Scan for the cell matching the given text and deliver its (X, Y) coordinate at center. 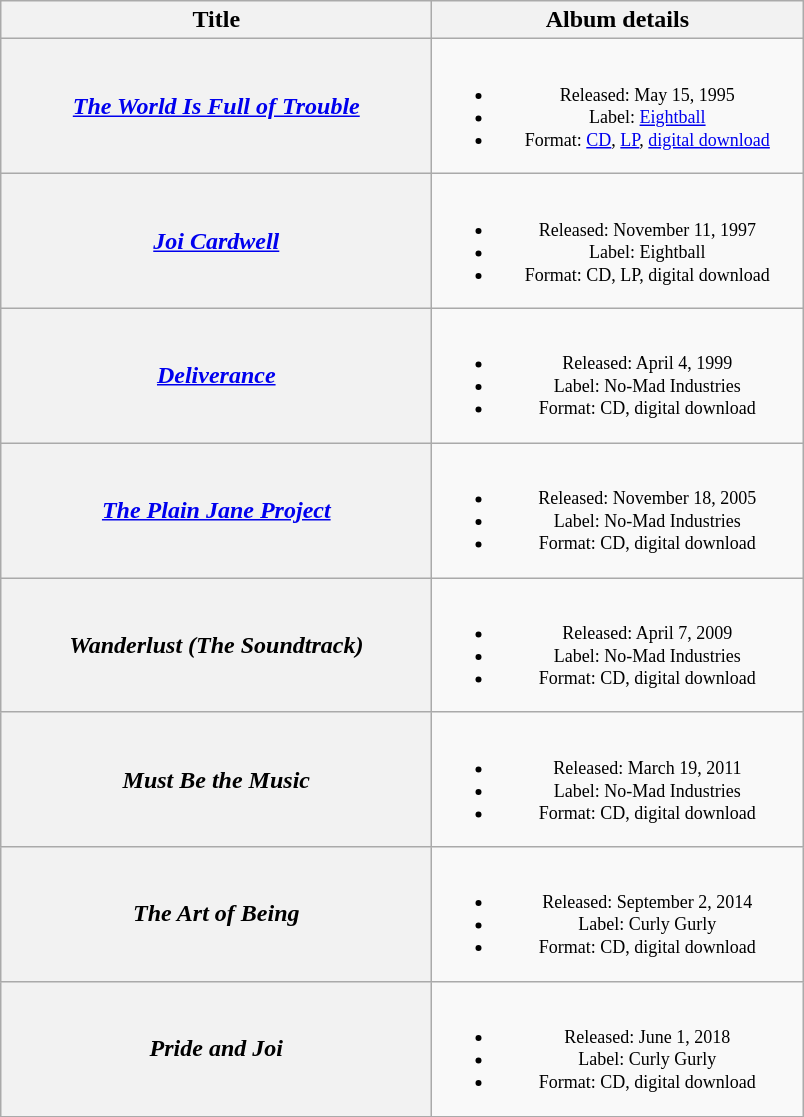
The Plain Jane Project (216, 510)
The World Is Full of Trouble (216, 106)
Released: March 19, 2011Label: No-Mad IndustriesFormat: CD, digital download (618, 780)
Released: September 2, 2014Label: Curly GurlyFormat: CD, digital download (618, 914)
The Art of Being (216, 914)
Album details (618, 20)
Released: June 1, 2018Label: Curly GurlyFormat: CD, digital download (618, 1050)
Released: November 11, 1997Label: EightballFormat: CD, LP, digital download (618, 240)
Wanderlust (The Soundtrack) (216, 646)
Joi Cardwell (216, 240)
Must Be the Music (216, 780)
Released: November 18, 2005Label: No-Mad IndustriesFormat: CD, digital download (618, 510)
Released: May 15, 1995Label: EightballFormat: CD, LP, digital download (618, 106)
Pride and Joi (216, 1050)
Released: April 4, 1999Label: No-Mad IndustriesFormat: CD, digital download (618, 376)
Deliverance (216, 376)
Title (216, 20)
Released: April 7, 2009Label: No-Mad IndustriesFormat: CD, digital download (618, 646)
